Capture the cell that displays the provided text and extract its [x, y] central coordinate. 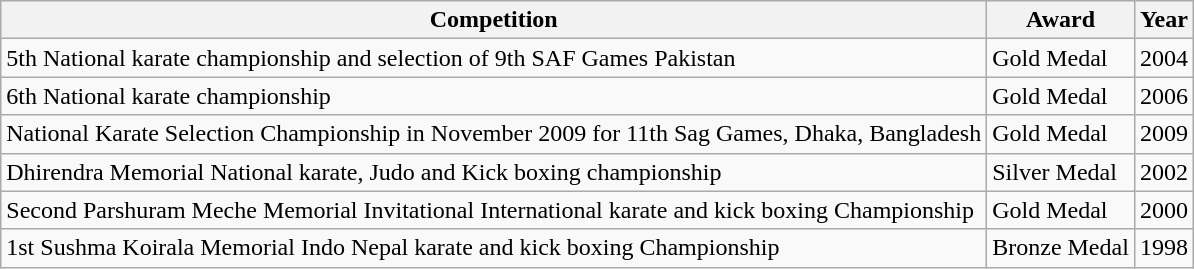
2002 [1164, 172]
Silver Medal [1061, 172]
5th National karate championship and selection of 9th SAF Games Pakistan [494, 58]
Bronze Medal [1061, 248]
Competition [494, 20]
1998 [1164, 248]
Year [1164, 20]
6th National karate championship [494, 96]
1st Sushma Koirala Memorial Indo Nepal karate and kick boxing Championship [494, 248]
2009 [1164, 134]
National Karate Selection Championship in November 2009 for 11th Sag Games, Dhaka, Bangladesh [494, 134]
2000 [1164, 210]
Award [1061, 20]
2004 [1164, 58]
Dhirendra Memorial National karate, Judo and Kick boxing championship [494, 172]
Second Parshuram Meche Memorial Invitational International karate and kick boxing Championship [494, 210]
2006 [1164, 96]
